Output the (X, Y) coordinate of the center of the cell containing the given text.  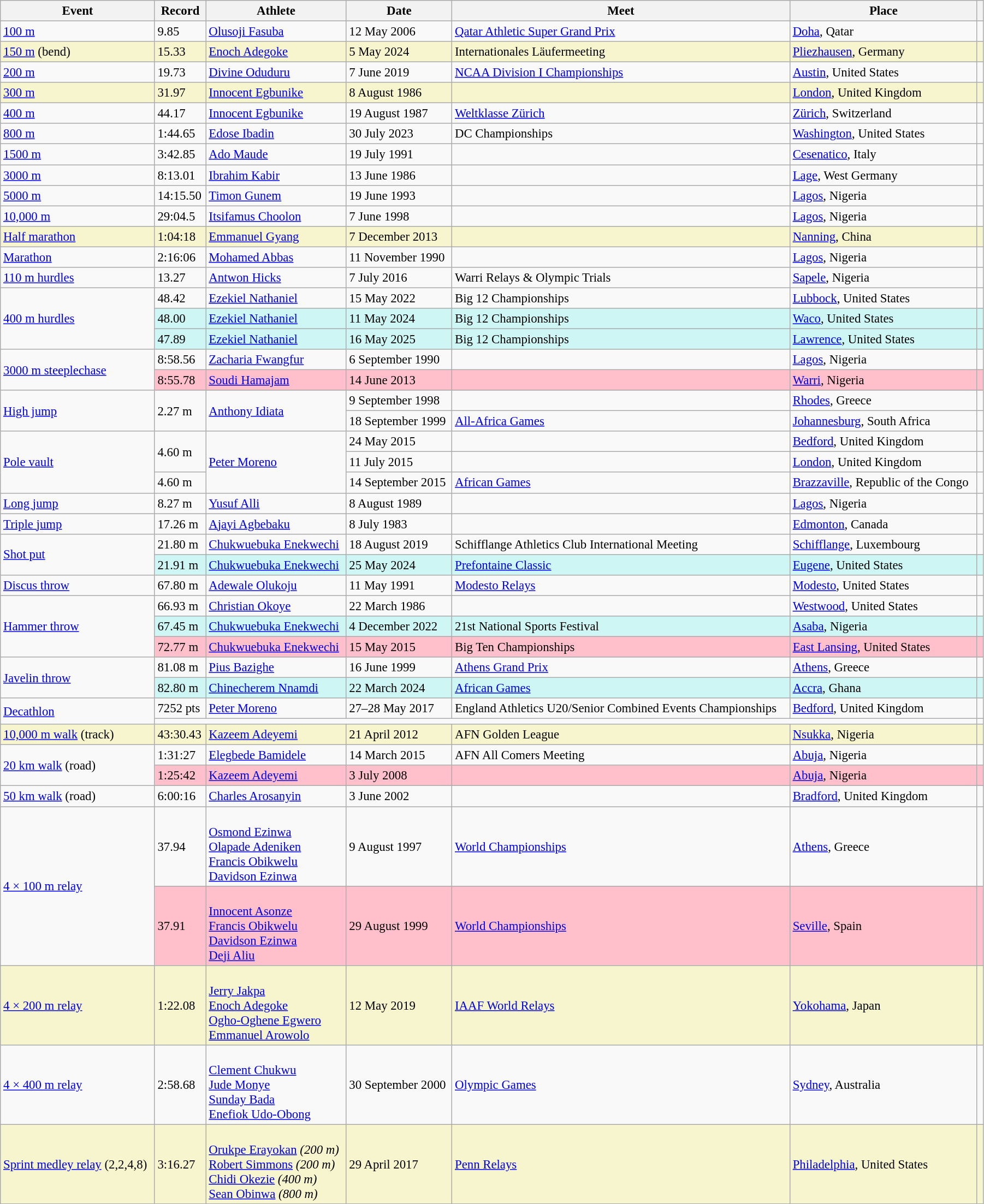
15 May 2015 (399, 647)
Washington, United States (884, 134)
5000 m (78, 195)
Sapele, Nigeria (884, 278)
7 December 2013 (399, 236)
2:16:06 (180, 257)
Nsukka, Nigeria (884, 735)
Shot put (78, 555)
Brazzaville, Republic of the Congo (884, 483)
14 June 2013 (399, 380)
13.27 (180, 278)
6:00:16 (180, 796)
47.89 (180, 339)
Elegbede Bamidele (276, 755)
Eugene, United States (884, 565)
12 May 2019 (399, 1005)
Waco, United States (884, 319)
11 May 2024 (399, 319)
3:42.85 (180, 154)
Timon Gunem (276, 195)
8 August 1986 (399, 93)
Clement ChukwuJude MonyeSunday BadaEnefiok Udo-Obong (276, 1084)
110 m hurdles (78, 278)
Christian Okoye (276, 606)
Accra, Ghana (884, 688)
Rhodes, Greece (884, 401)
19 July 1991 (399, 154)
Itsifamus Choolon (276, 216)
15.33 (180, 52)
Ibrahim Kabir (276, 175)
16 May 2025 (399, 339)
Prefontaine Classic (621, 565)
7252 pts (180, 708)
11 May 1991 (399, 586)
44.17 (180, 114)
19.73 (180, 73)
21.91 m (180, 565)
8:55.78 (180, 380)
Long jump (78, 503)
29 April 2017 (399, 1164)
1:25:42 (180, 776)
8 August 1989 (399, 503)
7 July 2016 (399, 278)
7 June 1998 (399, 216)
12 May 2006 (399, 32)
37.91 (180, 926)
4 × 200 m relay (78, 1005)
7 June 2019 (399, 73)
Divine Oduduru (276, 73)
Doha, Qatar (884, 32)
30 July 2023 (399, 134)
Lubbock, United States (884, 298)
Osmond EzinwaOlapade AdenikenFrancis ObikweluDavidson Ezinwa (276, 847)
Ajayi Agbebaku (276, 524)
5 May 2024 (399, 52)
Big Ten Championships (621, 647)
11 November 1990 (399, 257)
9 September 1998 (399, 401)
67.80 m (180, 586)
Pius Bazighe (276, 667)
DC Championships (621, 134)
48.42 (180, 298)
Austin, United States (884, 73)
81.08 m (180, 667)
3000 m steeplechase (78, 370)
Half marathon (78, 236)
19 August 1987 (399, 114)
Sprint medley relay (2,2,4,8) (78, 1164)
2:58.68 (180, 1084)
Decathlon (78, 711)
27–28 May 2017 (399, 708)
18 September 1999 (399, 421)
Zürich, Switzerland (884, 114)
Antwon Hicks (276, 278)
Sydney, Australia (884, 1084)
31.97 (180, 93)
300 m (78, 93)
Edose Ibadin (276, 134)
Lage, West Germany (884, 175)
Place (884, 11)
4 December 2022 (399, 627)
Modesto Relays (621, 586)
AFN All Comers Meeting (621, 755)
England Athletics U20/Senior Combined Events Championships (621, 708)
Date (399, 11)
15 May 2022 (399, 298)
Charles Arosanyin (276, 796)
3:16.27 (180, 1164)
13 June 1986 (399, 175)
Warri, Nigeria (884, 380)
24 May 2015 (399, 442)
37.94 (180, 847)
All-Africa Games (621, 421)
Athens Grand Prix (621, 667)
Event (78, 11)
14 March 2015 (399, 755)
21 April 2012 (399, 735)
21st National Sports Festival (621, 627)
1:22.08 (180, 1005)
Yokohama, Japan (884, 1005)
800 m (78, 134)
48.00 (180, 319)
AFN Golden League (621, 735)
Ado Maude (276, 154)
72.77 m (180, 647)
10,000 m (78, 216)
20 km walk (road) (78, 765)
Qatar Athletic Super Grand Prix (621, 32)
Modesto, United States (884, 586)
Warri Relays & Olympic Trials (621, 278)
3 June 2002 (399, 796)
1500 m (78, 154)
66.93 m (180, 606)
Edmonton, Canada (884, 524)
Mohamed Abbas (276, 257)
25 May 2024 (399, 565)
21.80 m (180, 544)
4 × 100 m relay (78, 886)
50 km walk (road) (78, 796)
6 September 1990 (399, 360)
High jump (78, 410)
8:13.01 (180, 175)
Nanning, China (884, 236)
Zacharia Fwangfur (276, 360)
Emmanuel Gyang (276, 236)
400 m hurdles (78, 319)
1:44.65 (180, 134)
200 m (78, 73)
Asaba, Nigeria (884, 627)
8:58.56 (180, 360)
100 m (78, 32)
Internationales Läufermeeting (621, 52)
Javelin throw (78, 678)
10,000 m walk (track) (78, 735)
Lawrence, United States (884, 339)
Philadelphia, United States (884, 1164)
Johannesburg, South Africa (884, 421)
Marathon (78, 257)
Jerry JakpaEnoch AdegokeOgho-Oghene EgweroEmmanuel Arowolo (276, 1005)
Pole vault (78, 462)
Orukpe Erayokan (200 m)Robert Simmons (200 m)Chidi Okezie (400 m)Sean Obinwa (800 m) (276, 1164)
Olympic Games (621, 1084)
Penn Relays (621, 1164)
9 August 1997 (399, 847)
8 July 1983 (399, 524)
Olusoji Fasuba (276, 32)
67.45 m (180, 627)
19 June 1993 (399, 195)
14 September 2015 (399, 483)
Discus throw (78, 586)
Seville, Spain (884, 926)
22 March 1986 (399, 606)
Yusuf Alli (276, 503)
Triple jump (78, 524)
1:04:18 (180, 236)
16 June 1999 (399, 667)
11 July 2015 (399, 462)
Hammer throw (78, 627)
4 × 400 m relay (78, 1084)
NCAA Division I Championships (621, 73)
Athlete (276, 11)
Schifflange, Luxembourg (884, 544)
Anthony Idiata (276, 410)
22 March 2024 (399, 688)
29 August 1999 (399, 926)
Meet (621, 11)
150 m (bend) (78, 52)
14:15.50 (180, 195)
400 m (78, 114)
Pliezhausen, Germany (884, 52)
43:30.43 (180, 735)
82.80 m (180, 688)
Bradford, United Kingdom (884, 796)
Westwood, United States (884, 606)
Cesenatico, Italy (884, 154)
8.27 m (180, 503)
17.26 m (180, 524)
Chinecherem Nnamdi (276, 688)
IAAF World Relays (621, 1005)
18 August 2019 (399, 544)
East Lansing, United States (884, 647)
1:31:27 (180, 755)
29:04.5 (180, 216)
Soudi Hamajam (276, 380)
2.27 m (180, 410)
3 July 2008 (399, 776)
3000 m (78, 175)
9.85 (180, 32)
Adewale Olukoju (276, 586)
30 September 2000 (399, 1084)
Enoch Adegoke (276, 52)
Schifflange Athletics Club International Meeting (621, 544)
Record (180, 11)
Innocent AsonzeFrancis ObikweluDavidson EzinwaDeji Aliu (276, 926)
Weltklasse Zürich (621, 114)
